Locate the cell with the specified text and output its [x, y] center coordinate. 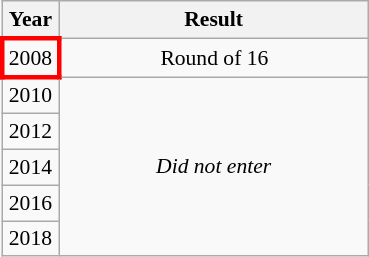
2014 [30, 168]
Result [214, 20]
Round of 16 [214, 58]
2012 [30, 132]
2018 [30, 239]
2008 [30, 58]
Year [30, 20]
2010 [30, 96]
2016 [30, 203]
Did not enter [214, 167]
